Return the (X, Y) coordinate for the center point of the cell that contains the specified text.  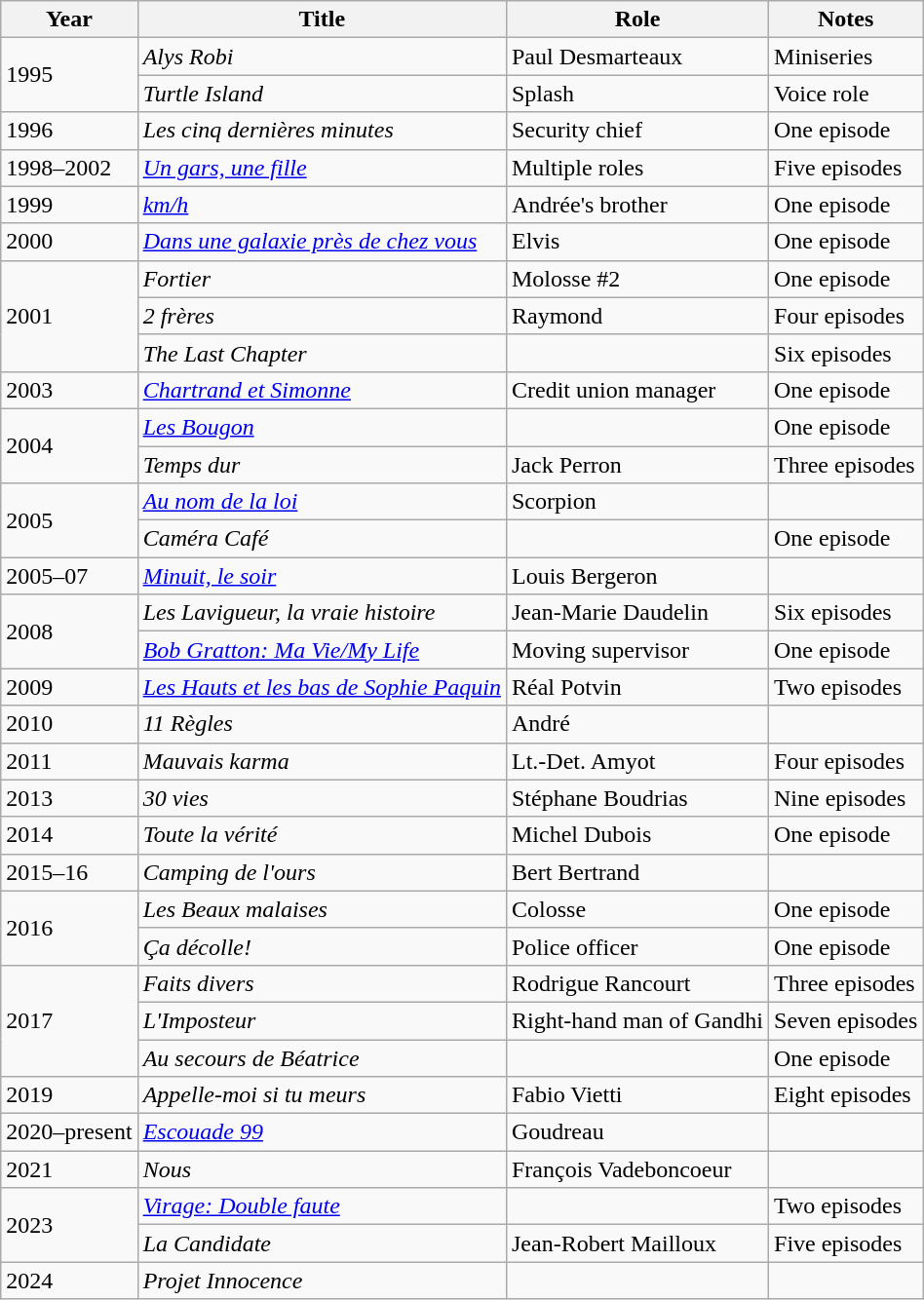
Escouade 99 (322, 1132)
1996 (69, 131)
Colosse (637, 909)
Jean-Robert Mailloux (637, 1243)
Andrée's brother (637, 205)
2010 (69, 724)
Caméra Café (322, 539)
Au nom de la loi (322, 502)
Au secours de Béatrice (322, 1057)
Title (322, 19)
Appelle-moi si tu meurs (322, 1095)
Toute la vérité (322, 835)
La Candidate (322, 1243)
Jack Perron (637, 465)
François Vadeboncoeur (637, 1169)
Security chief (637, 131)
Scorpion (637, 502)
2020–present (69, 1132)
Voice role (846, 94)
2016 (69, 928)
Les Hauts et les bas de Sophie Paquin (322, 687)
2015–16 (69, 872)
2019 (69, 1095)
Michel Dubois (637, 835)
Raymond (637, 316)
30 vies (322, 798)
Virage: Double faute (322, 1206)
Goudreau (637, 1132)
Projet Innocence (322, 1281)
Right-hand man of Gandhi (637, 1020)
Bert Bertrand (637, 872)
2005 (69, 520)
2013 (69, 798)
Camping de l'ours (322, 872)
Alys Robi (322, 57)
1998–2002 (69, 168)
1995 (69, 75)
Eight episodes (846, 1095)
Rodrigue Rancourt (637, 983)
Jean-Marie Daudelin (637, 613)
Credit union manager (637, 390)
Les Bougon (322, 427)
Nine episodes (846, 798)
2023 (69, 1225)
The Last Chapter (322, 353)
2017 (69, 1020)
Les Beaux malaises (322, 909)
Louis Bergeron (637, 576)
Ça décolle! (322, 946)
2000 (69, 242)
1999 (69, 205)
Un gars, une fille (322, 168)
Year (69, 19)
Bob Gratton: Ma Vie/My Life (322, 650)
Nous (322, 1169)
Chartrand et Simonne (322, 390)
Seven episodes (846, 1020)
Splash (637, 94)
Elvis (637, 242)
2008 (69, 631)
Les Lavigueur, la vraie histoire (322, 613)
Police officer (637, 946)
Stéphane Boudrias (637, 798)
Turtle Island (322, 94)
Molosse #2 (637, 279)
2009 (69, 687)
Fortier (322, 279)
Moving supervisor (637, 650)
Les cinq dernières minutes (322, 131)
Multiple roles (637, 168)
2005–07 (69, 576)
Fabio Vietti (637, 1095)
Faits divers (322, 983)
L'Imposteur (322, 1020)
Réal Potvin (637, 687)
km/h (322, 205)
Notes (846, 19)
2021 (69, 1169)
2001 (69, 316)
Mauvais karma (322, 761)
2004 (69, 445)
Dans une galaxie près de chez vous (322, 242)
2011 (69, 761)
2003 (69, 390)
2024 (69, 1281)
André (637, 724)
11 Règles (322, 724)
Role (637, 19)
Miniseries (846, 57)
Paul Desmarteaux (637, 57)
2 frères (322, 316)
2014 (69, 835)
Lt.-Det. Amyot (637, 761)
Temps dur (322, 465)
Minuit, le soir (322, 576)
